Return (X, Y) of the center of cell containing provided text 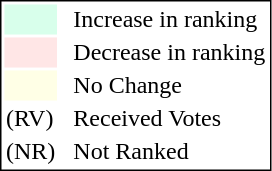
(RV) (30, 119)
Increase in ranking (170, 19)
No Change (170, 85)
Not Ranked (170, 151)
Received Votes (170, 119)
(NR) (30, 151)
Decrease in ranking (170, 53)
